Return the [x, y] coordinate for the center point of the cell that contains the specified text.  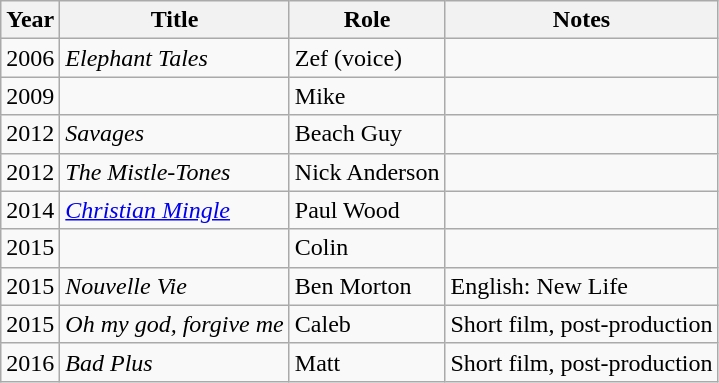
Notes [582, 20]
Beach Guy [367, 134]
Ben Morton [367, 286]
Matt [367, 362]
Role [367, 20]
2016 [30, 362]
Christian Mingle [174, 210]
2006 [30, 58]
The Mistle-Tones [174, 172]
2014 [30, 210]
Title [174, 20]
Caleb [367, 324]
Nick Anderson [367, 172]
Mike [367, 96]
Year [30, 20]
2009 [30, 96]
Bad Plus [174, 362]
Nouvelle Vie [174, 286]
Colin [367, 248]
Savages [174, 134]
English: New Life [582, 286]
Oh my god, forgive me [174, 324]
Paul Wood [367, 210]
Elephant Tales [174, 58]
Zef (voice) [367, 58]
